Provide the [X, Y] coordinate of the cell's center where the given text is located.  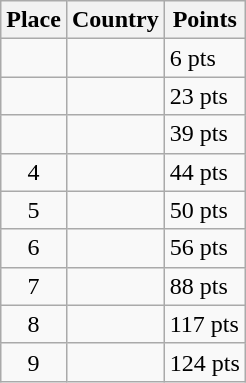
4 [34, 172]
Place [34, 20]
6 pts [204, 58]
44 pts [204, 172]
5 [34, 210]
7 [34, 286]
124 pts [204, 362]
23 pts [204, 96]
8 [34, 324]
39 pts [204, 134]
117 pts [204, 324]
9 [34, 362]
6 [34, 248]
88 pts [204, 286]
Country [115, 20]
Points [204, 20]
56 pts [204, 248]
50 pts [204, 210]
